Provide the [X, Y] coordinate of the cell's center where the given text is located.  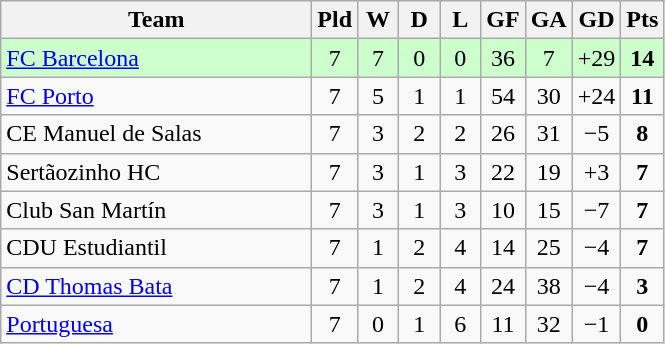
25 [548, 248]
31 [548, 134]
GA [548, 20]
GD [596, 20]
15 [548, 210]
22 [503, 172]
−1 [596, 324]
W [378, 20]
Club San Martín [156, 210]
L [460, 20]
FC Porto [156, 96]
Portuguesa [156, 324]
5 [378, 96]
D [420, 20]
Team [156, 20]
−5 [596, 134]
CDU Estudiantil [156, 248]
10 [503, 210]
6 [460, 324]
+29 [596, 58]
−7 [596, 210]
24 [503, 286]
36 [503, 58]
CE Manuel de Salas [156, 134]
+3 [596, 172]
54 [503, 96]
FC Barcelona [156, 58]
+24 [596, 96]
19 [548, 172]
30 [548, 96]
Pld [335, 20]
GF [503, 20]
CD Thomas Bata [156, 286]
Pts [642, 20]
Sertãozinho HC [156, 172]
26 [503, 134]
38 [548, 286]
8 [642, 134]
32 [548, 324]
